Extract the (X, Y) coordinate from the center of the cell holding the provided text.  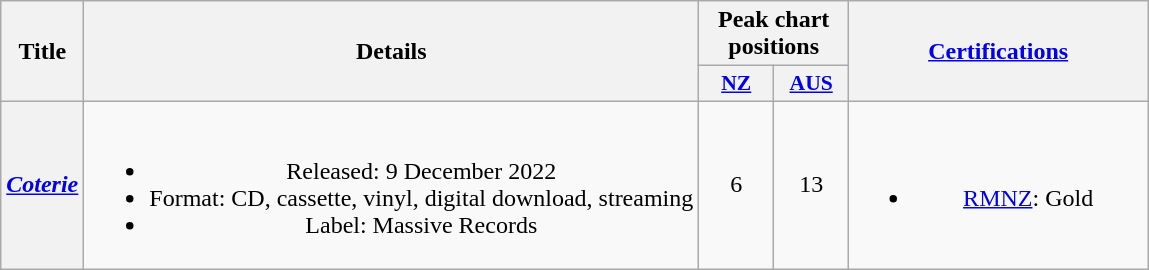
Released: 9 December 2022Format: CD, cassette, vinyl, digital download, streamingLabel: Massive Records (392, 184)
RMNZ: Gold (998, 184)
Certifications (998, 52)
AUS (812, 84)
NZ (736, 84)
13 (812, 184)
Details (392, 52)
Coterie (42, 184)
6 (736, 184)
Peak chart positions (774, 34)
Title (42, 52)
